Provide the [X, Y] coordinate of the cell's center where the given text is located.  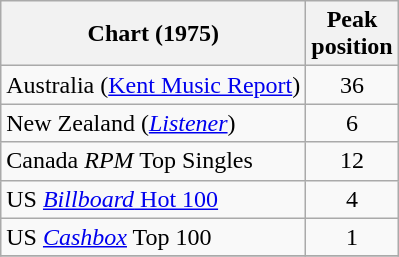
Australia (Kent Music Report) [154, 85]
Peak position [352, 34]
1 [352, 237]
36 [352, 85]
US Cashbox Top 100 [154, 237]
Chart (1975) [154, 34]
12 [352, 161]
Canada RPM Top Singles [154, 161]
6 [352, 123]
4 [352, 199]
New Zealand (Listener) [154, 123]
US Billboard Hot 100 [154, 199]
